For the text-containing cell, return its midpoint in [X, Y] coordinate format. 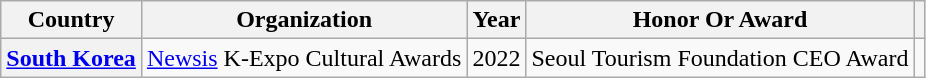
Organization [304, 20]
Honor Or Award [720, 20]
Year [496, 20]
2022 [496, 58]
Newsis K-Expo Cultural Awards [304, 58]
Country [72, 20]
South Korea [72, 58]
Seoul Tourism Foundation CEO Award [720, 58]
